Return (x, y) of the center of cell containing provided text 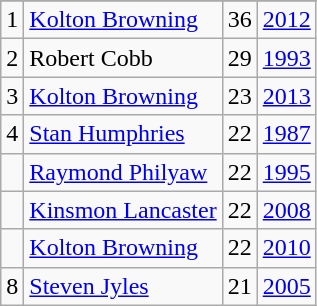
1993 (286, 58)
23 (240, 96)
29 (240, 58)
Kinsmon Lancaster (123, 210)
8 (12, 286)
4 (12, 134)
3 (12, 96)
1987 (286, 134)
1 (12, 20)
2012 (286, 20)
2 (12, 58)
2010 (286, 248)
2013 (286, 96)
Raymond Philyaw (123, 172)
36 (240, 20)
1995 (286, 172)
Steven Jyles (123, 286)
2005 (286, 286)
21 (240, 286)
2008 (286, 210)
Stan Humphries (123, 134)
Robert Cobb (123, 58)
